Find where the given text appears and provide that cell's center as [x, y] coordinate. 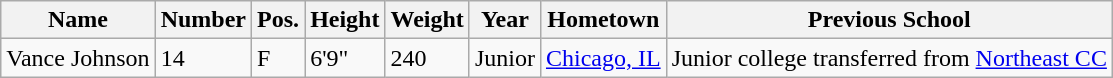
240 [427, 58]
Junior college transferred from Northeast CC [889, 58]
14 [203, 58]
Year [504, 20]
Chicago, IL [603, 58]
Name [78, 20]
Height [345, 20]
Junior [504, 58]
Vance Johnson [78, 58]
Weight [427, 20]
Hometown [603, 20]
Pos. [278, 20]
Number [203, 20]
F [278, 58]
Previous School [889, 20]
6'9" [345, 58]
